Identify which cell holds the provided text, then report its (x, y) central coordinate. 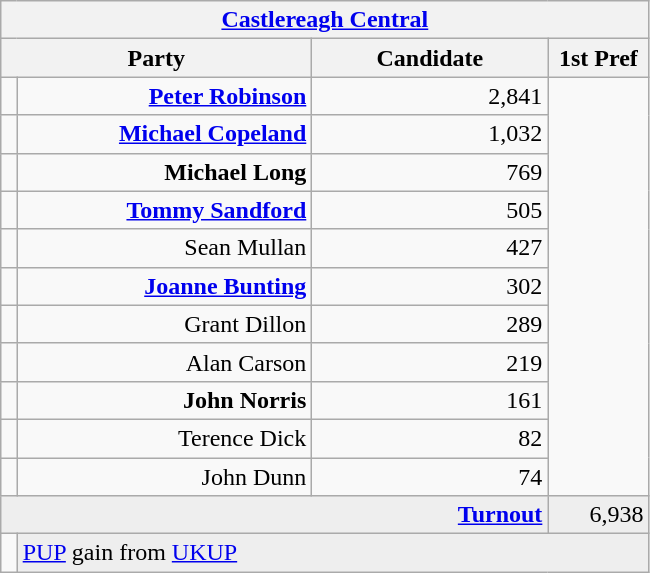
Party (156, 58)
Castlereagh Central (325, 20)
PUP gain from UKUP (333, 553)
Sean Mullan (164, 248)
6,938 (598, 515)
Michael Long (164, 172)
Peter Robinson (164, 96)
Joanne Bunting (164, 286)
John Dunn (164, 477)
769 (430, 172)
2,841 (430, 96)
505 (430, 210)
1,032 (430, 134)
289 (430, 324)
Candidate (430, 58)
161 (430, 400)
302 (430, 286)
219 (430, 362)
Tommy Sandford (164, 210)
Alan Carson (164, 362)
Michael Copeland (164, 134)
John Norris (164, 400)
427 (430, 248)
74 (430, 477)
Terence Dick (164, 438)
82 (430, 438)
Grant Dillon (164, 324)
Turnout (274, 515)
1st Pref (598, 58)
